From the cell containing the given text, extract its center point as (x, y) coordinate. 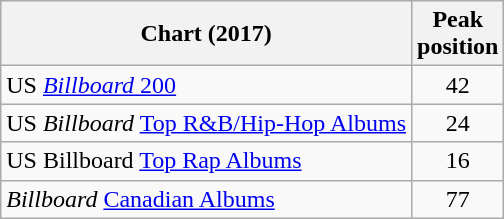
Billboard Canadian Albums (206, 199)
16 (458, 161)
Peak position (458, 34)
US Billboard Top R&B/Hip-Hop Albums (206, 123)
77 (458, 199)
42 (458, 85)
Chart (2017) (206, 34)
24 (458, 123)
US Billboard 200 (206, 85)
US Billboard Top Rap Albums (206, 161)
